Detect which cell encompasses the target text, then output its [X, Y] center coordinate. 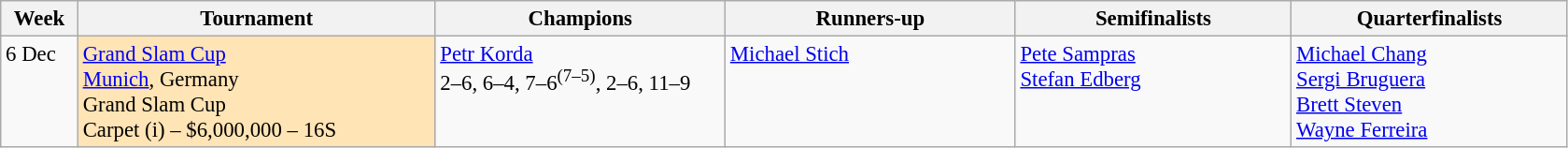
Week [39, 19]
Pete Sampras Stefan Edberg [1153, 92]
Runners-up [870, 19]
Champions [581, 19]
Michael Stich [870, 92]
Grand Slam Cup Munich, GermanyGrand Slam Cup Carpet (i) – $6,000,000 – 16S [256, 92]
Petr Korda 2–6, 6–4, 7–6(7–5), 2–6, 11–9 [581, 92]
6 Dec [39, 92]
Semifinalists [1153, 19]
Tournament [256, 19]
Quarterfinalists [1430, 19]
Michael Chang Sergi Bruguera Brett Steven Wayne Ferreira [1430, 92]
